Return the [X, Y] coordinate for the center point of the cell that contains the specified text.  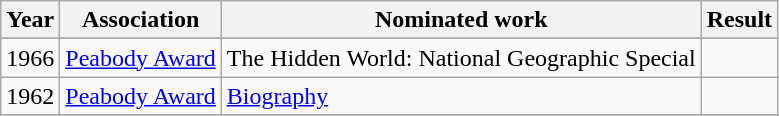
1966 [30, 58]
Association [141, 20]
Year [30, 20]
Nominated work [461, 20]
1962 [30, 96]
Biography [461, 96]
The Hidden World: National Geographic Special [461, 58]
Result [739, 20]
